Identify which cell holds the provided text, then report its (x, y) central coordinate. 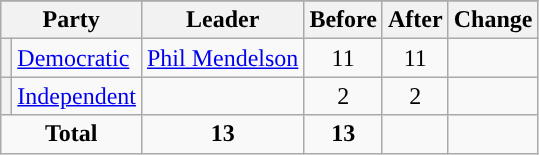
Democratic (77, 58)
Change (493, 20)
Before (344, 20)
After (415, 20)
Leader (222, 20)
Party (72, 20)
Phil Mendelson (222, 58)
Total (72, 134)
Independent (77, 96)
